For the text-containing cell, return its midpoint in (X, Y) coordinate format. 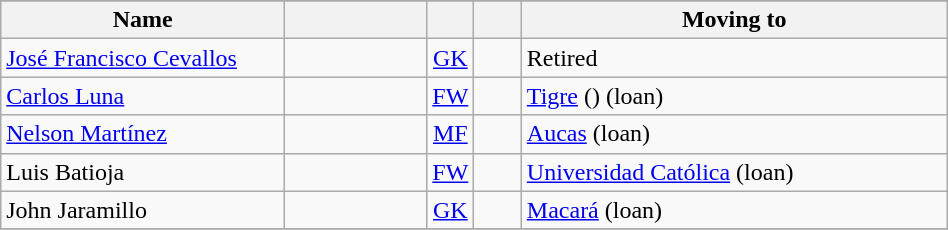
Retired (734, 58)
Universidad Católica (loan) (734, 172)
Carlos Luna (143, 96)
Tigre () (loan) (734, 96)
Name (143, 20)
Aucas (loan) (734, 134)
Moving to (734, 20)
Luis Batioja (143, 172)
Nelson Martínez (143, 134)
José Francisco Cevallos (143, 58)
MF (450, 134)
John Jaramillo (143, 210)
Macará (loan) (734, 210)
